Find where the given text appears and provide that cell's center as (X, Y) coordinate. 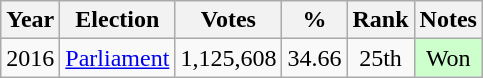
34.66 (314, 58)
1,125,608 (228, 58)
Parliament (118, 58)
Year (30, 20)
Votes (228, 20)
Won (448, 58)
Rank (380, 20)
Notes (448, 20)
2016 (30, 58)
% (314, 20)
25th (380, 58)
Election (118, 20)
